Capture the cell that displays the provided text and extract its (X, Y) central coordinate. 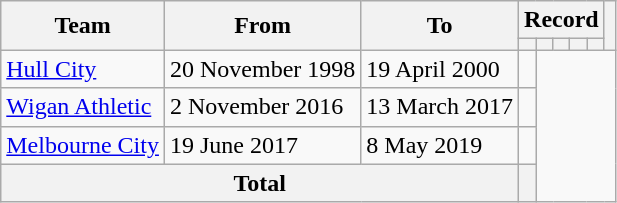
19 June 2017 (262, 145)
Wigan Athletic (83, 107)
To (440, 26)
Team (83, 26)
Hull City (83, 69)
Record (562, 20)
Melbourne City (83, 145)
19 April 2000 (440, 69)
20 November 1998 (262, 69)
13 March 2017 (440, 107)
2 November 2016 (262, 107)
Total (260, 183)
From (262, 26)
8 May 2019 (440, 145)
